Determine the (X, Y) coordinate at the center of the cell enclosing the given text.  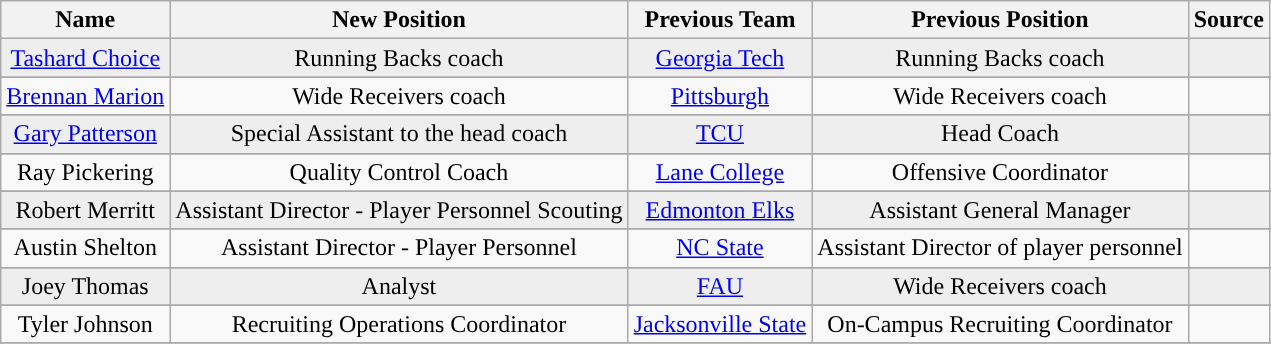
Ray Pickering (86, 172)
Assistant Director - Player Personnel (399, 248)
Quality Control Coach (399, 172)
Assistant General Manager (1000, 210)
Special Assistant to the head coach (399, 134)
Joey Thomas (86, 286)
Head Coach (1000, 134)
Tashard Choice (86, 58)
Previous Position (1000, 20)
Edmonton Elks (720, 210)
Name (86, 20)
Offensive Coordinator (1000, 172)
Assistant Director - Player Personnel Scouting (399, 210)
On-Campus Recruiting Coordinator (1000, 324)
Jacksonville State (720, 324)
Source (1228, 20)
Austin Shelton (86, 248)
FAU (720, 286)
Pittsburgh (720, 96)
TCU (720, 134)
Previous Team (720, 20)
NC State (720, 248)
Recruiting Operations Coordinator (399, 324)
Lane College (720, 172)
Brennan Marion (86, 96)
Gary Patterson (86, 134)
Robert Merritt (86, 210)
New Position (399, 20)
Assistant Director of player personnel (1000, 248)
Georgia Tech (720, 58)
Analyst (399, 286)
Tyler Johnson (86, 324)
